Output the [x, y] coordinate of the center of the cell containing the given text.  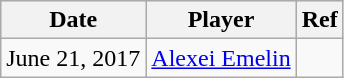
Date [74, 20]
Player [221, 20]
Ref [320, 20]
June 21, 2017 [74, 58]
Alexei Emelin [221, 58]
